From the cell containing the given text, extract its center point as (X, Y) coordinate. 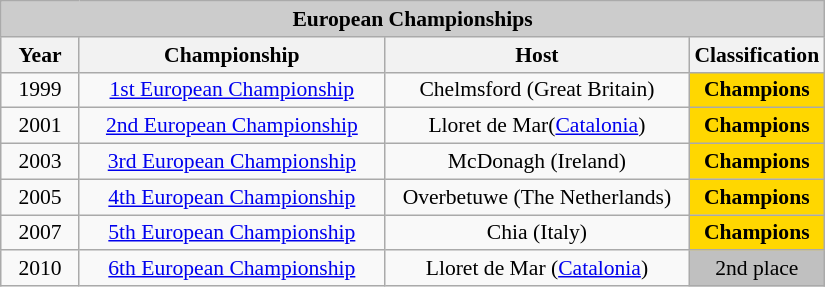
3rd European Championship (232, 162)
5th European Championship (232, 233)
2003 (40, 162)
2010 (40, 269)
Classification (756, 55)
Year (40, 55)
McDonagh (Ireland) (536, 162)
1st European Championship (232, 90)
2nd place (756, 269)
4th European Championship (232, 197)
European Championships (413, 19)
Host (536, 55)
6th European Championship (232, 269)
Chia (Italy) (536, 233)
Lloret de Mar (Catalonia) (536, 269)
2001 (40, 126)
2nd European Championship (232, 126)
Chelmsford (Great Britain) (536, 90)
Overbetuwe (The Netherlands) (536, 197)
Championship (232, 55)
Lloret de Mar(Catalonia) (536, 126)
1999 (40, 90)
2005 (40, 197)
2007 (40, 233)
